Scan for the cell matching the given text and deliver its (x, y) coordinate at center. 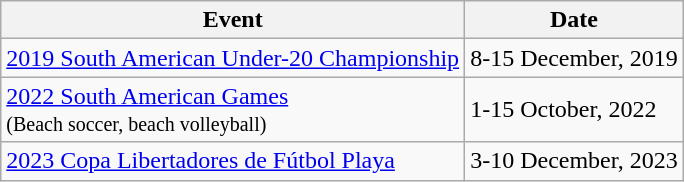
1-15 October, 2022 (574, 110)
3-10 December, 2023 (574, 161)
Event (233, 20)
2019 South American Under-20 Championship (233, 58)
Date (574, 20)
2023 Copa Libertadores de Fútbol Playa (233, 161)
2022 South American Games(Beach soccer, beach volleyball) (233, 110)
8-15 December, 2019 (574, 58)
